Return the (X, Y) coordinate for the center point of the cell that contains the specified text.  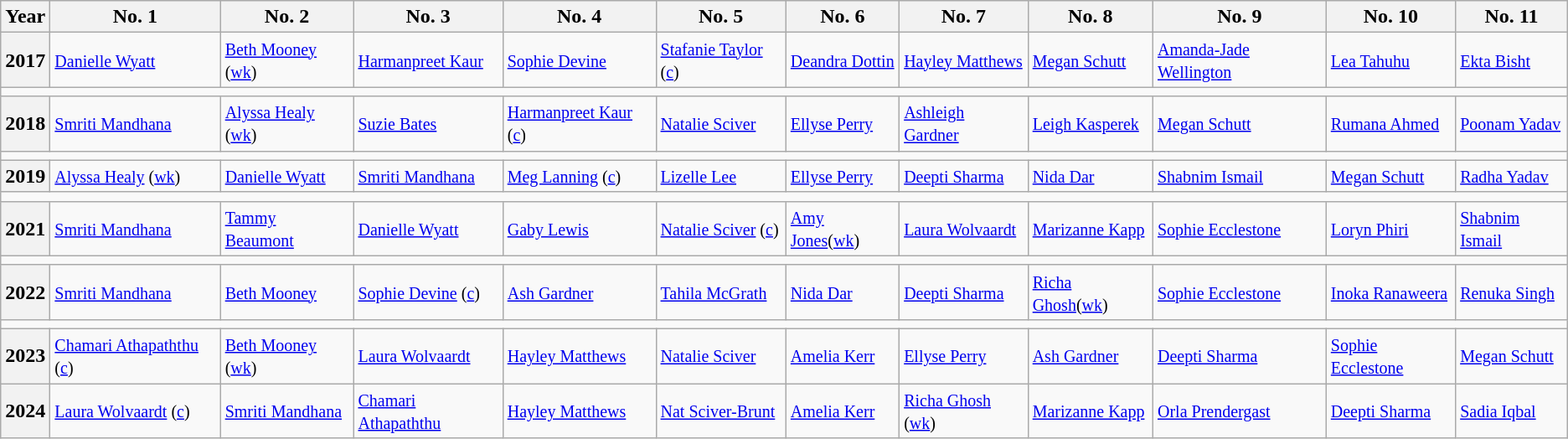
2017 (25, 60)
Year (25, 17)
Chamari Athapaththu (428, 411)
No. 9 (1240, 17)
Tammy Beaumont (286, 228)
No. 10 (1390, 17)
No. 6 (843, 17)
Tahila McGrath (720, 292)
Orla Prendergast (1240, 411)
Richa Ghosh (wk) (964, 411)
Rumana Ahmed (1390, 124)
Harmanpreet Kaur (428, 60)
Radha Yadav (1512, 176)
Deandra Dottin (843, 60)
2021 (25, 228)
Ashleigh Gardner (964, 124)
No. 1 (136, 17)
No. 2 (286, 17)
2024 (25, 411)
Stafanie Taylor (c) (720, 60)
Gaby Lewis (580, 228)
Amy Jones(wk) (843, 228)
Lea Tahuhu (1390, 60)
No. 11 (1512, 17)
Leigh Kasperek (1091, 124)
Richa Ghosh(wk) (1091, 292)
Sophie Devine (c) (428, 292)
Nat Sciver-Brunt (720, 411)
Renuka Singh (1512, 292)
Sophie Devine (580, 60)
Laura Wolvaardt (c) (136, 411)
No. 8 (1091, 17)
Lizelle Lee (720, 176)
2018 (25, 124)
2023 (25, 355)
Meg Lanning (c) (580, 176)
Poonam Yadav (1512, 124)
Amanda-Jade Wellington (1240, 60)
Natalie Sciver (c) (720, 228)
Harmanpreet Kaur (c) (580, 124)
Ekta Bisht (1512, 60)
Suzie Bates (428, 124)
No. 4 (580, 17)
2022 (25, 292)
2019 (25, 176)
No. 3 (428, 17)
Sadia Iqbal (1512, 411)
Loryn Phiri (1390, 228)
Beth Mooney (286, 292)
Chamari Athapaththu (c) (136, 355)
Inoka Ranaweera (1390, 292)
No. 5 (720, 17)
No. 7 (964, 17)
